Locate the cell with the specified text and output its (X, Y) center coordinate. 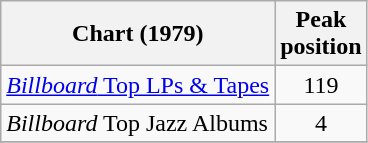
119 (321, 85)
Chart (1979) (138, 34)
Peakposition (321, 34)
Billboard Top LPs & Tapes (138, 85)
4 (321, 123)
Billboard Top Jazz Albums (138, 123)
